Detect which cell encompasses the target text, then output its (X, Y) center coordinate. 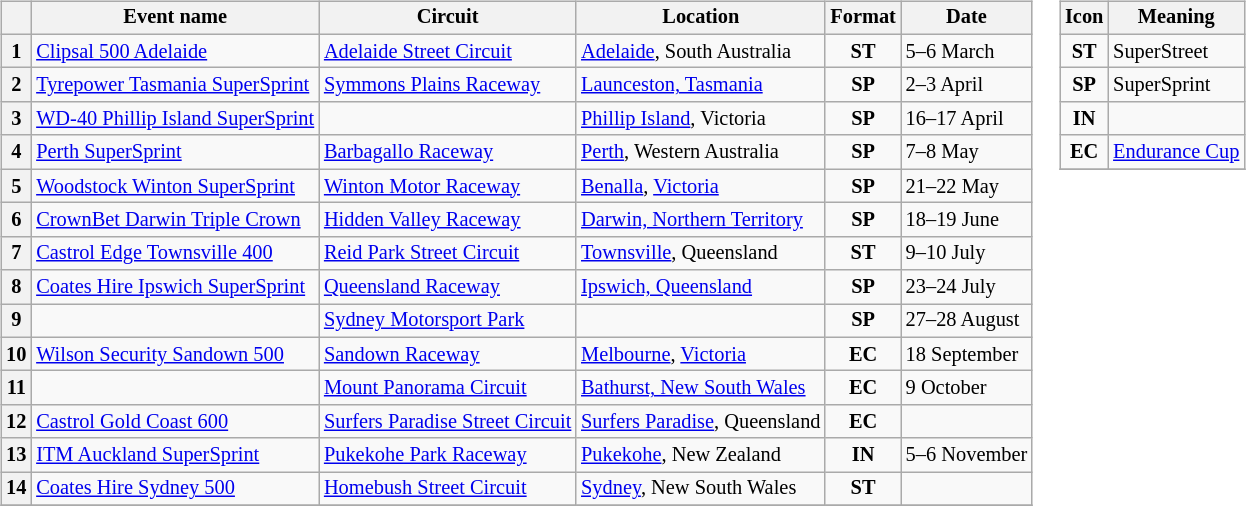
5–6 March (966, 51)
Reid Park Street Circuit (448, 253)
Clipsal 500 Adelaide (175, 51)
5 (16, 186)
21–22 May (966, 186)
9–10 July (966, 253)
Perth, Western Australia (700, 152)
Perth SuperSprint (175, 152)
16–17 April (966, 119)
Castrol Gold Coast 600 (175, 422)
27–28 August (966, 321)
6 (16, 220)
Mount Panorama Circuit (448, 388)
Barbagallo Raceway (448, 152)
1 (16, 51)
Surfers Paradise Street Circuit (448, 422)
Wilson Security Sandown 500 (175, 354)
Tyrepower Tasmania SuperSprint (175, 85)
Adelaide Street Circuit (448, 51)
Hidden Valley Raceway (448, 220)
Sandown Raceway (448, 354)
Location (700, 18)
Surfers Paradise, Queensland (700, 422)
Circuit (448, 18)
Phillip Island, Victoria (700, 119)
Event name (175, 18)
Melbourne, Victoria (700, 354)
Date (966, 18)
5–6 November (966, 455)
9 October (966, 388)
Pukekohe, New Zealand (700, 455)
ITM Auckland SuperSprint (175, 455)
Sydney, New South Wales (700, 489)
8 (16, 287)
Pukekohe Park Raceway (448, 455)
Coates Hire Ipswich SuperSprint (175, 287)
CrownBet Darwin Triple Crown (175, 220)
18 September (966, 354)
SuperStreet (1176, 51)
13 (16, 455)
Castrol Edge Townsville 400 (175, 253)
10 (16, 354)
Queensland Raceway (448, 287)
7–8 May (966, 152)
2 (16, 85)
2–3 April (966, 85)
4 (16, 152)
WD-40 Phillip Island SuperSprint (175, 119)
Endurance Cup (1176, 152)
SuperSprint (1176, 85)
12 (16, 422)
Winton Motor Raceway (448, 186)
3 (16, 119)
Woodstock Winton SuperSprint (175, 186)
Benalla, Victoria (700, 186)
Format (862, 18)
11 (16, 388)
Meaning (1176, 18)
Coates Hire Sydney 500 (175, 489)
Bathurst, New South Wales (700, 388)
7 (16, 253)
Darwin, Northern Territory (700, 220)
Ipswich, Queensland (700, 287)
Townsville, Queensland (700, 253)
Adelaide, South Australia (700, 51)
18–19 June (966, 220)
Launceston, Tasmania (700, 85)
Homebush Street Circuit (448, 489)
Sydney Motorsport Park (448, 321)
14 (16, 489)
9 (16, 321)
Symmons Plains Raceway (448, 85)
Icon (1084, 18)
23–24 July (966, 287)
